Locate the cell with the specified text and output its [X, Y] center coordinate. 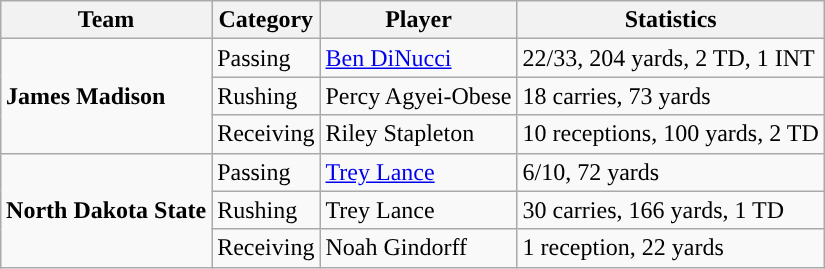
Percy Agyei-Obese [418, 96]
6/10, 72 yards [670, 172]
Team [106, 20]
Player [418, 20]
Riley Stapleton [418, 134]
10 receptions, 100 yards, 2 TD [670, 134]
James Madison [106, 96]
North Dakota State [106, 210]
30 carries, 166 yards, 1 TD [670, 210]
Statistics [670, 20]
Category [266, 20]
Ben DiNucci [418, 58]
Noah Gindorff [418, 248]
18 carries, 73 yards [670, 96]
22/33, 204 yards, 2 TD, 1 INT [670, 58]
1 reception, 22 yards [670, 248]
